Return [X, Y] of the center of cell containing provided text 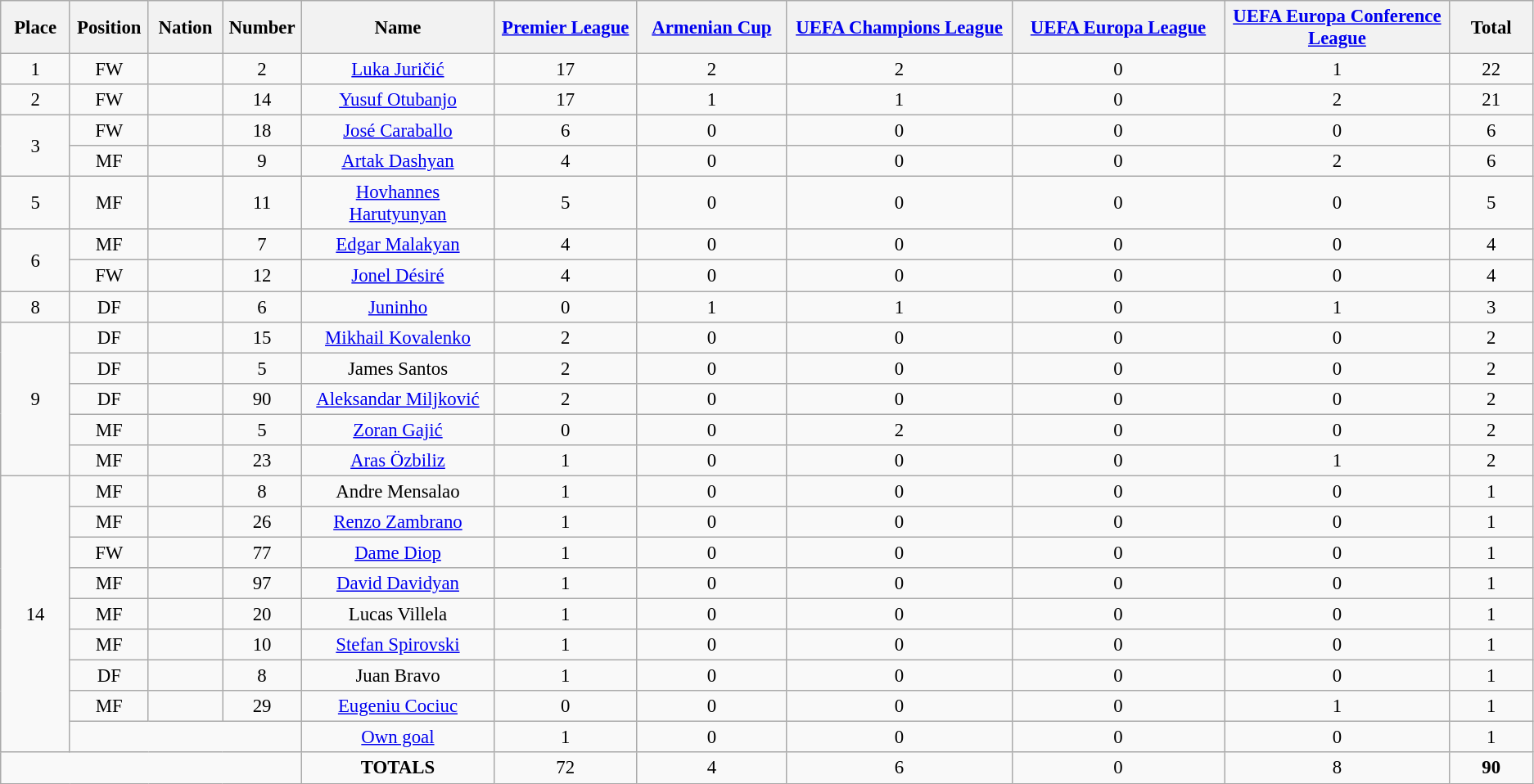
97 [262, 583]
Edgar Malakyan [398, 245]
22 [1491, 70]
José Caraballo [398, 131]
Jonel Désiré [398, 276]
TOTALS [398, 768]
Armenian Cup [712, 28]
Artak Dashyan [398, 161]
77 [262, 552]
UEFA Champions League [899, 28]
Luka Juričić [398, 70]
10 [262, 645]
UEFA Europa League [1118, 28]
Dame Diop [398, 552]
Own goal [398, 737]
Yusuf Otubanjo [398, 100]
Mikhail Kovalenko [398, 337]
Aras Özbiliz [398, 461]
21 [1491, 100]
Number [262, 28]
20 [262, 615]
11 [262, 203]
Juninho [398, 307]
Andre Mensalao [398, 491]
Lucas Villela [398, 615]
Juan Bravo [398, 676]
12 [262, 276]
Zoran Gajić [398, 430]
Eugeniu Cociuc [398, 706]
Nation [185, 28]
UEFA Europa Conference League [1338, 28]
7 [262, 245]
Stefan Spirovski [398, 645]
Renzo Zambrano [398, 522]
Name [398, 28]
Total [1491, 28]
Premier League [565, 28]
23 [262, 461]
David Davidyan [398, 583]
18 [262, 131]
15 [262, 337]
Position [109, 28]
72 [565, 768]
Place [36, 28]
Aleksandar Miljković [398, 399]
James Santos [398, 368]
Hovhannes Harutyunyan [398, 203]
26 [262, 522]
29 [262, 706]
